From the cell containing the given text, extract its center point as (x, y) coordinate. 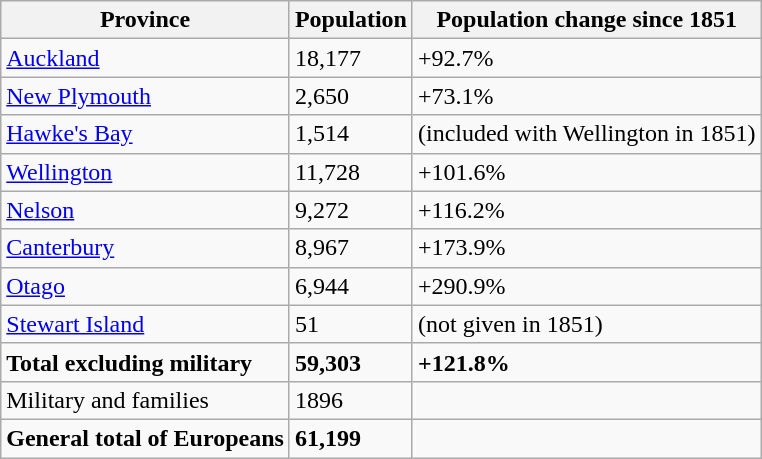
2,650 (350, 96)
11,728 (350, 172)
8,967 (350, 248)
+116.2% (586, 210)
1896 (350, 400)
Stewart Island (146, 324)
New Plymouth (146, 96)
Hawke's Bay (146, 134)
61,199 (350, 438)
Canterbury (146, 248)
59,303 (350, 362)
+92.7% (586, 58)
51 (350, 324)
6,944 (350, 286)
1,514 (350, 134)
9,272 (350, 210)
+173.9% (586, 248)
Nelson (146, 210)
Population (350, 20)
Population change since 1851 (586, 20)
(not given in 1851) (586, 324)
+290.9% (586, 286)
Wellington (146, 172)
Otago (146, 286)
Total excluding military (146, 362)
+73.1% (586, 96)
Auckland (146, 58)
+101.6% (586, 172)
18,177 (350, 58)
General total of Europeans (146, 438)
Military and families (146, 400)
+121.8% (586, 362)
(included with Wellington in 1851) (586, 134)
Province (146, 20)
